Extract the [x, y] coordinate from the center of the cell holding the provided text.  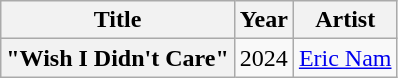
Eric Nam [345, 58]
Year [264, 20]
"Wish I Didn't Care" [118, 58]
2024 [264, 58]
Title [118, 20]
Artist [345, 20]
